Return (x, y) of the center of cell containing provided text 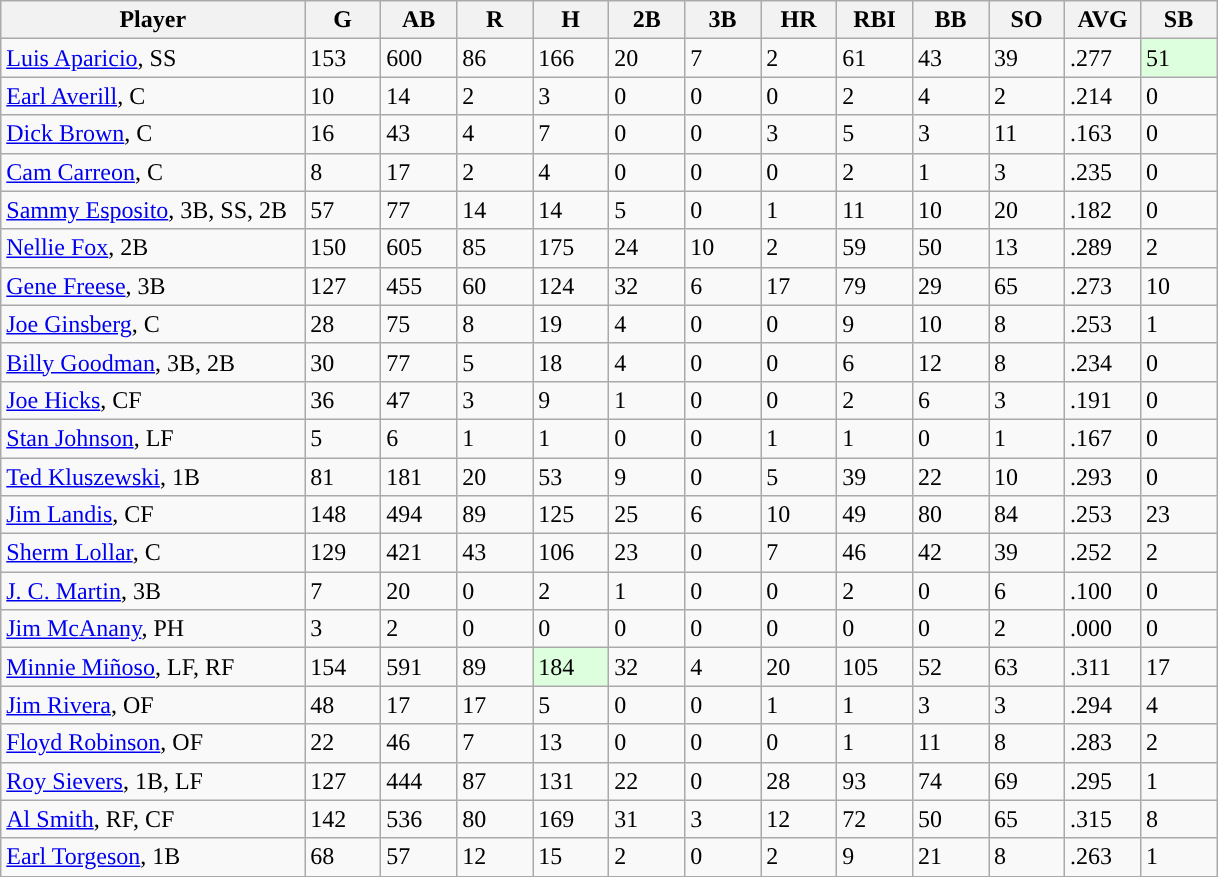
.191 (1103, 400)
16 (343, 134)
47 (419, 400)
25 (647, 515)
29 (951, 286)
53 (571, 477)
36 (343, 400)
42 (951, 553)
Player (153, 20)
24 (647, 248)
Gene Freese, 3B (153, 286)
59 (875, 248)
60 (495, 286)
48 (343, 705)
.000 (1103, 629)
51 (1179, 58)
.252 (1103, 553)
154 (343, 667)
.100 (1103, 591)
Earl Torgeson, 1B (153, 857)
.235 (1103, 172)
AB (419, 20)
49 (875, 515)
21 (951, 857)
30 (343, 362)
.311 (1103, 667)
536 (419, 819)
74 (951, 781)
.315 (1103, 819)
.277 (1103, 58)
87 (495, 781)
Minnie Miñoso, LF, RF (153, 667)
169 (571, 819)
175 (571, 248)
75 (419, 324)
19 (571, 324)
148 (343, 515)
.234 (1103, 362)
.289 (1103, 248)
494 (419, 515)
Joe Hicks, CF (153, 400)
Al Smith, RF, CF (153, 819)
Jim McAnany, PH (153, 629)
61 (875, 58)
79 (875, 286)
Luis Aparicio, SS (153, 58)
125 (571, 515)
.283 (1103, 743)
184 (571, 667)
AVG (1103, 20)
HR (799, 20)
105 (875, 667)
Roy Sievers, 1B, LF (153, 781)
421 (419, 553)
SO (1027, 20)
455 (419, 286)
131 (571, 781)
Dick Brown, C (153, 134)
SB (1179, 20)
.214 (1103, 96)
.263 (1103, 857)
106 (571, 553)
Floyd Robinson, OF (153, 743)
R (495, 20)
Sherm Lollar, C (153, 553)
84 (1027, 515)
600 (419, 58)
.163 (1103, 134)
.182 (1103, 210)
52 (951, 667)
Ted Kluszewski, 1B (153, 477)
129 (343, 553)
H (571, 20)
3B (723, 20)
Billy Goodman, 3B, 2B (153, 362)
.295 (1103, 781)
Earl Averill, C (153, 96)
31 (647, 819)
150 (343, 248)
181 (419, 477)
153 (343, 58)
Jim Landis, CF (153, 515)
RBI (875, 20)
2B (647, 20)
605 (419, 248)
63 (1027, 667)
G (343, 20)
BB (951, 20)
.294 (1103, 705)
68 (343, 857)
Nellie Fox, 2B (153, 248)
18 (571, 362)
J. C. Martin, 3B (153, 591)
444 (419, 781)
72 (875, 819)
124 (571, 286)
166 (571, 58)
Stan Johnson, LF (153, 438)
Cam Carreon, C (153, 172)
93 (875, 781)
.293 (1103, 477)
Sammy Esposito, 3B, SS, 2B (153, 210)
Jim Rivera, OF (153, 705)
.167 (1103, 438)
69 (1027, 781)
.273 (1103, 286)
81 (343, 477)
15 (571, 857)
86 (495, 58)
85 (495, 248)
142 (343, 819)
Joe Ginsberg, C (153, 324)
591 (419, 667)
